Search for the cell housing the specified text and yield its (x, y) center coordinate. 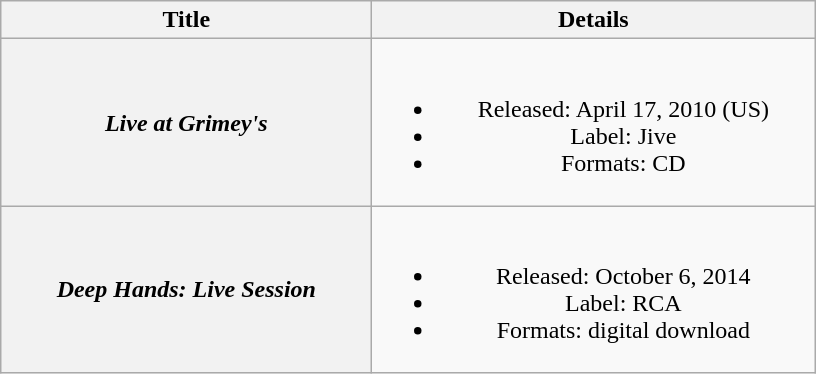
Deep Hands: Live Session (186, 290)
Title (186, 20)
Released: April 17, 2010 (US)Label: JiveFormats: CD (594, 122)
Details (594, 20)
Live at Grimey's (186, 122)
Released: October 6, 2014Label: RCAFormats: digital download (594, 290)
